Search for the cell housing the specified text and yield its (x, y) center coordinate. 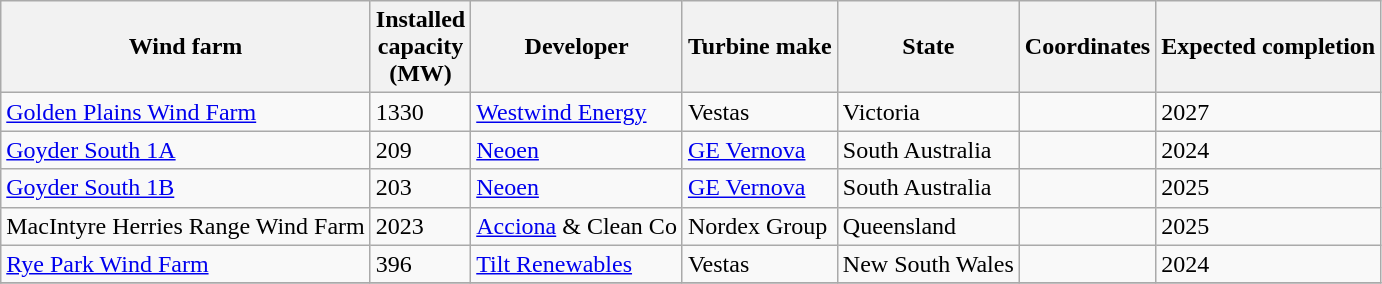
Westwind Energy (577, 112)
2027 (1268, 112)
State (928, 47)
396 (420, 264)
Coordinates (1087, 47)
209 (420, 150)
New South Wales (928, 264)
Developer (577, 47)
Tilt Renewables (577, 264)
Turbine make (760, 47)
Golden Plains Wind Farm (186, 112)
Queensland (928, 226)
1330 (420, 112)
Installed capacity (MW) (420, 47)
Acciona & Clean Co (577, 226)
Victoria (928, 112)
MacIntyre Herries Range Wind Farm (186, 226)
Rye Park Wind Farm (186, 264)
203 (420, 188)
Expected completion (1268, 47)
2023 (420, 226)
Wind farm (186, 47)
Nordex Group (760, 226)
Goyder South 1B (186, 188)
Goyder South 1A (186, 150)
